Identify which cell holds the provided text, then report its (X, Y) central coordinate. 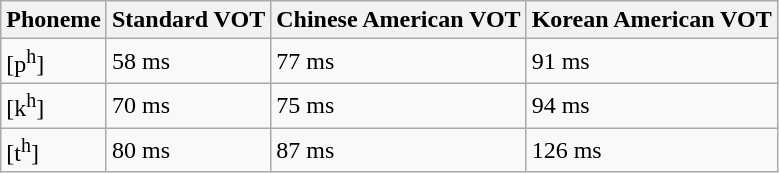
91 ms (652, 62)
[ph] (54, 62)
58 ms (188, 62)
[kh] (54, 106)
80 ms (188, 150)
77 ms (398, 62)
Standard VOT (188, 20)
94 ms (652, 106)
70 ms (188, 106)
Chinese American VOT (398, 20)
Korean American VOT (652, 20)
87 ms (398, 150)
126 ms (652, 150)
[th] (54, 150)
Phoneme (54, 20)
75 ms (398, 106)
